For the text-containing cell, return its midpoint in (X, Y) coordinate format. 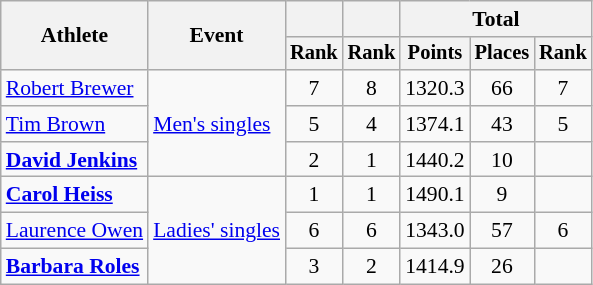
Points (434, 54)
Men's singles (216, 124)
8 (372, 88)
10 (502, 160)
43 (502, 124)
Athlete (74, 36)
Laurence Owen (74, 231)
1320.3 (434, 88)
Total (496, 19)
Barbara Roles (74, 267)
3 (314, 267)
66 (502, 88)
1374.1 (434, 124)
1490.1 (434, 195)
David Jenkins (74, 160)
Robert Brewer (74, 88)
1414.9 (434, 267)
9 (502, 195)
57 (502, 231)
1440.2 (434, 160)
1343.0 (434, 231)
Carol Heiss (74, 195)
Ladies' singles (216, 230)
4 (372, 124)
Places (502, 54)
26 (502, 267)
Tim Brown (74, 124)
Event (216, 36)
